Locate the cell with the specified text and output its (X, Y) center coordinate. 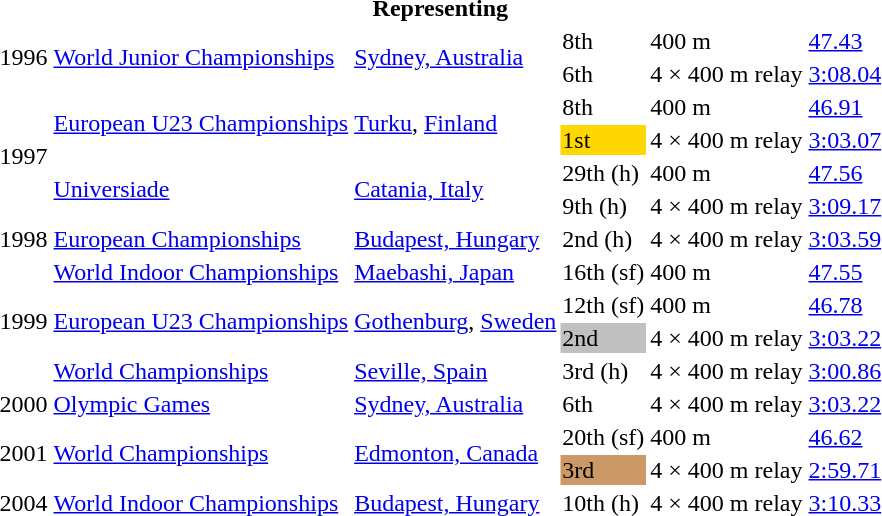
29th (h) (604, 173)
World Indoor Championships (201, 272)
Universiade (201, 190)
2nd (604, 338)
1st (604, 140)
20th (sf) (604, 437)
2nd (h) (604, 239)
Catania, Italy (456, 190)
Budapest, Hungary (456, 239)
3rd (h) (604, 371)
Turku, Finland (456, 124)
World Junior Championships (201, 58)
3rd (604, 470)
9th (h) (604, 206)
Seville, Spain (456, 371)
European Championships (201, 239)
Maebashi, Japan (456, 272)
12th (sf) (604, 305)
Olympic Games (201, 404)
16th (sf) (604, 272)
Edmonton, Canada (456, 454)
Gothenburg, Sweden (456, 322)
